Return [X, Y] of the center of cell containing provided text 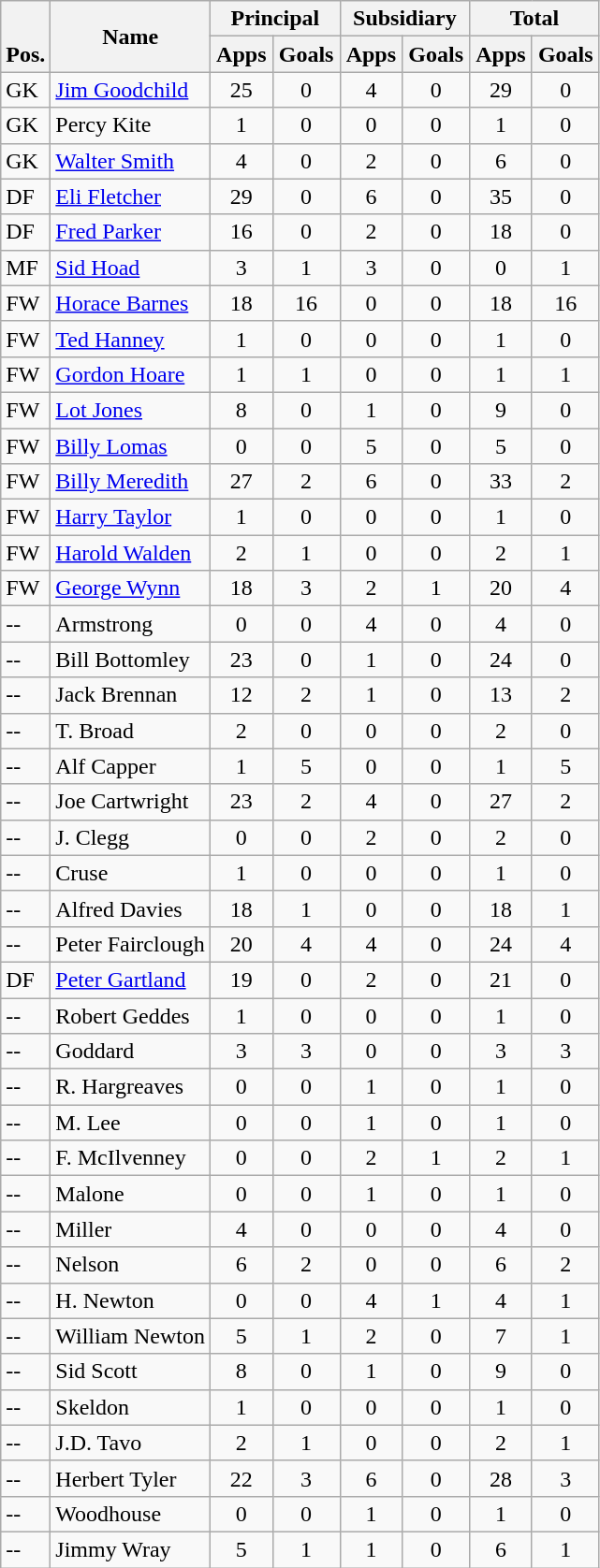
Billy Lomas [131, 446]
25 [241, 90]
Harry Taylor [131, 517]
Jack Brennan [131, 695]
Principal [275, 19]
Subsidiary [404, 19]
35 [502, 196]
H. Newton [131, 1300]
Herbert Tyler [131, 1478]
Jimmy Wray [131, 1549]
Name [131, 36]
Armstrong [131, 624]
Peter Gartland [131, 980]
Percy Kite [131, 125]
Harold Walden [131, 553]
13 [502, 695]
22 [241, 1478]
J.D. Tavo [131, 1443]
Sid Scott [131, 1372]
Nelson [131, 1265]
Eli Fletcher [131, 196]
Pos. [26, 36]
Robert Geddes [131, 1015]
Billy Meredith [131, 482]
William Newton [131, 1336]
MF [26, 268]
Goddard [131, 1052]
R. Hargreaves [131, 1087]
Cruse [131, 873]
Lot Jones [131, 410]
28 [502, 1478]
Alf Capper [131, 766]
Bill Bottomley [131, 660]
Woodhouse [131, 1514]
F. McIlvenney [131, 1158]
Ted Hanney [131, 339]
7 [502, 1336]
Walter Smith [131, 161]
Gordon Hoare [131, 374]
Malone [131, 1194]
Total [535, 19]
Peter Fairclough [131, 944]
George Wynn [131, 588]
21 [502, 980]
33 [502, 482]
Miller [131, 1229]
Joe Cartwright [131, 802]
12 [241, 695]
T. Broad [131, 731]
J. Clegg [131, 837]
19 [241, 980]
Fred Parker [131, 232]
Skeldon [131, 1407]
Jim Goodchild [131, 90]
Sid Hoad [131, 268]
Horace Barnes [131, 303]
Alfred Davies [131, 908]
M. Lee [131, 1123]
